Find where the given text appears and provide that cell's center as [x, y] coordinate. 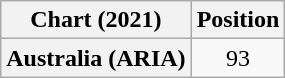
93 [238, 58]
Position [238, 20]
Australia (ARIA) [96, 58]
Chart (2021) [96, 20]
